Pinpoint the cell where the given text exists, returning its [X, Y] midpoint coordinate. 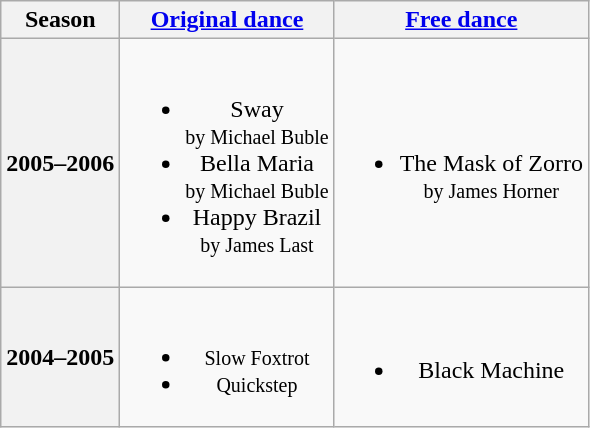
2004–2005 [60, 357]
2005–2006 [60, 163]
Original dance [227, 20]
Black Machine [461, 357]
Slow FoxtrotQuickstep [227, 357]
Sway by Michael Buble Bella Maria by Michael Buble Happy Brazil by James Last [227, 163]
Free dance [461, 20]
Season [60, 20]
The Mask of Zorro by James Horner [461, 163]
